Find where the given text appears and provide that cell's center as (X, Y) coordinate. 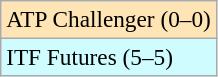
ITF Futures (5–5) (108, 57)
ATP Challenger (0–0) (108, 19)
